Detect which cell encompasses the target text, then output its (x, y) center coordinate. 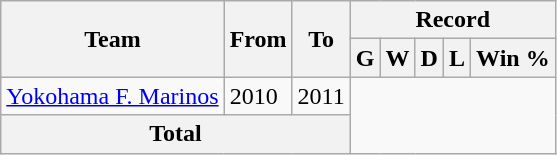
2011 (321, 96)
D (429, 58)
Yokohama F. Marinos (112, 96)
W (398, 58)
To (321, 39)
L (456, 58)
Total (176, 134)
Record (452, 20)
2010 (258, 96)
Win % (514, 58)
From (258, 39)
Team (112, 39)
G (365, 58)
